Locate the cell with the specified text and output its [x, y] center coordinate. 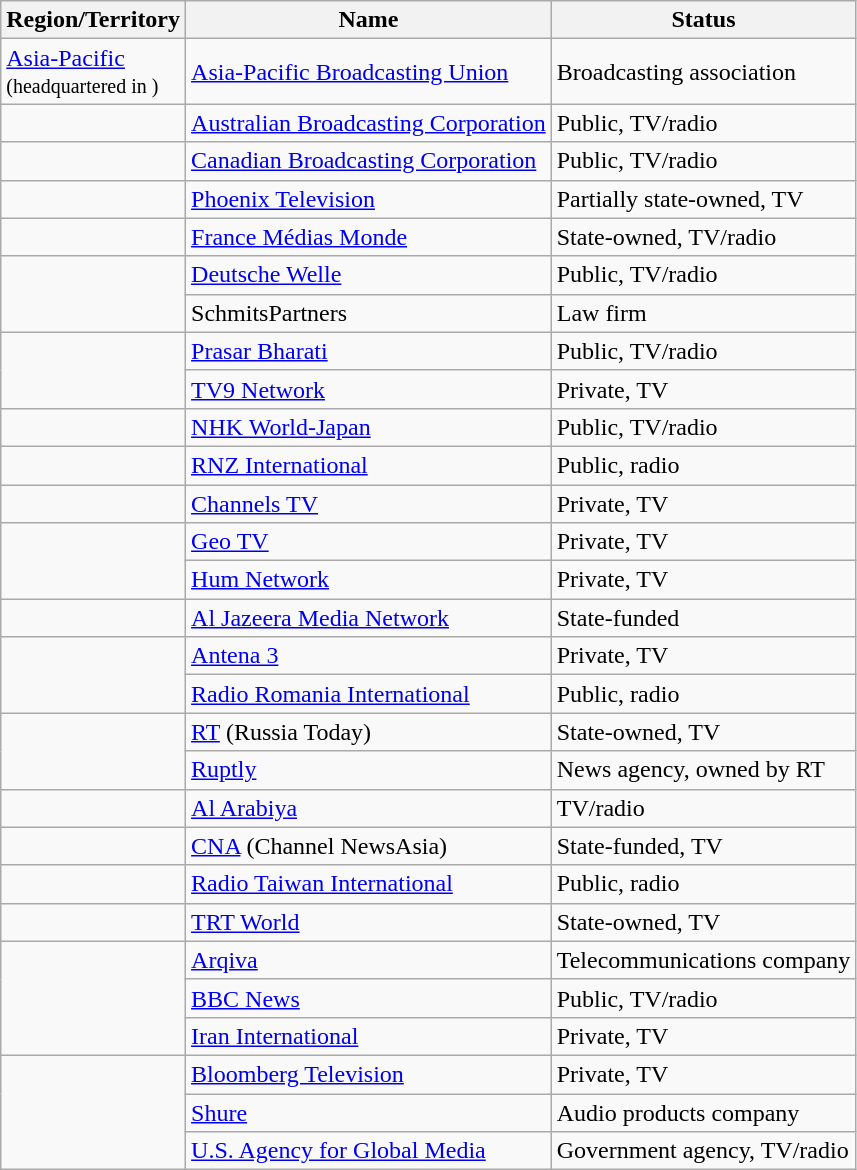
News agency, owned by RT [704, 770]
Phoenix Television [369, 199]
Al Jazeera Media Network [369, 618]
State-funded [704, 618]
Australian Broadcasting Corporation [369, 123]
RT (Russia Today) [369, 732]
Government agency, TV/radio [704, 1151]
State-funded, TV [704, 846]
Radio Taiwan International [369, 884]
TRT World [369, 922]
Prasar Bharati [369, 351]
Telecommunications company [704, 960]
Ruptly [369, 770]
NHK World-Japan [369, 427]
Asia-Pacific Broadcasting Union [369, 72]
Iran International [369, 1036]
Partially state-owned, TV [704, 199]
SchmitsPartners [369, 313]
Radio Romania International [369, 694]
BBC News [369, 998]
State-owned, TV/radio [704, 237]
Shure [369, 1113]
Bloomberg Television [369, 1074]
Name [369, 20]
Geo TV [369, 542]
Al Arabiya [369, 808]
Arqiva [369, 960]
Audio products company [704, 1113]
U.S. Agency for Global Media [369, 1151]
Region/Territory [94, 20]
Channels TV [369, 503]
Status [704, 20]
Hum Network [369, 580]
Canadian Broadcasting Corporation [369, 161]
TV/radio [704, 808]
CNA (Channel NewsAsia) [369, 846]
Antena 3 [369, 656]
Law firm [704, 313]
RNZ International [369, 465]
Deutsche Welle [369, 275]
France Médias Monde [369, 237]
Broadcasting association [704, 72]
TV9 Network [369, 389]
Asia-Pacific(headquartered in ) [94, 72]
